Search for the cell housing the specified text and yield its (x, y) center coordinate. 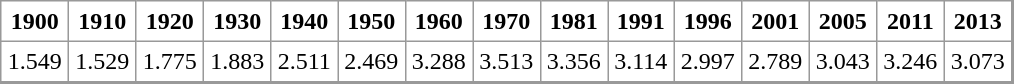
2011 (911, 21)
1970 (506, 21)
2001 (776, 21)
2013 (978, 21)
2.469 (372, 62)
1930 (237, 21)
3.288 (439, 62)
3.356 (574, 62)
1996 (708, 21)
3.513 (506, 62)
2005 (843, 21)
1900 (35, 21)
3.043 (843, 62)
1991 (642, 21)
1.775 (170, 62)
3.114 (642, 62)
1960 (439, 21)
2.997 (708, 62)
1910 (102, 21)
1.549 (35, 62)
2.789 (776, 62)
1.529 (102, 62)
1981 (574, 21)
1.883 (237, 62)
3.073 (978, 62)
2.511 (304, 62)
3.246 (911, 62)
1940 (304, 21)
1950 (372, 21)
1920 (170, 21)
